From the cell containing the given text, extract its center point as [X, Y] coordinate. 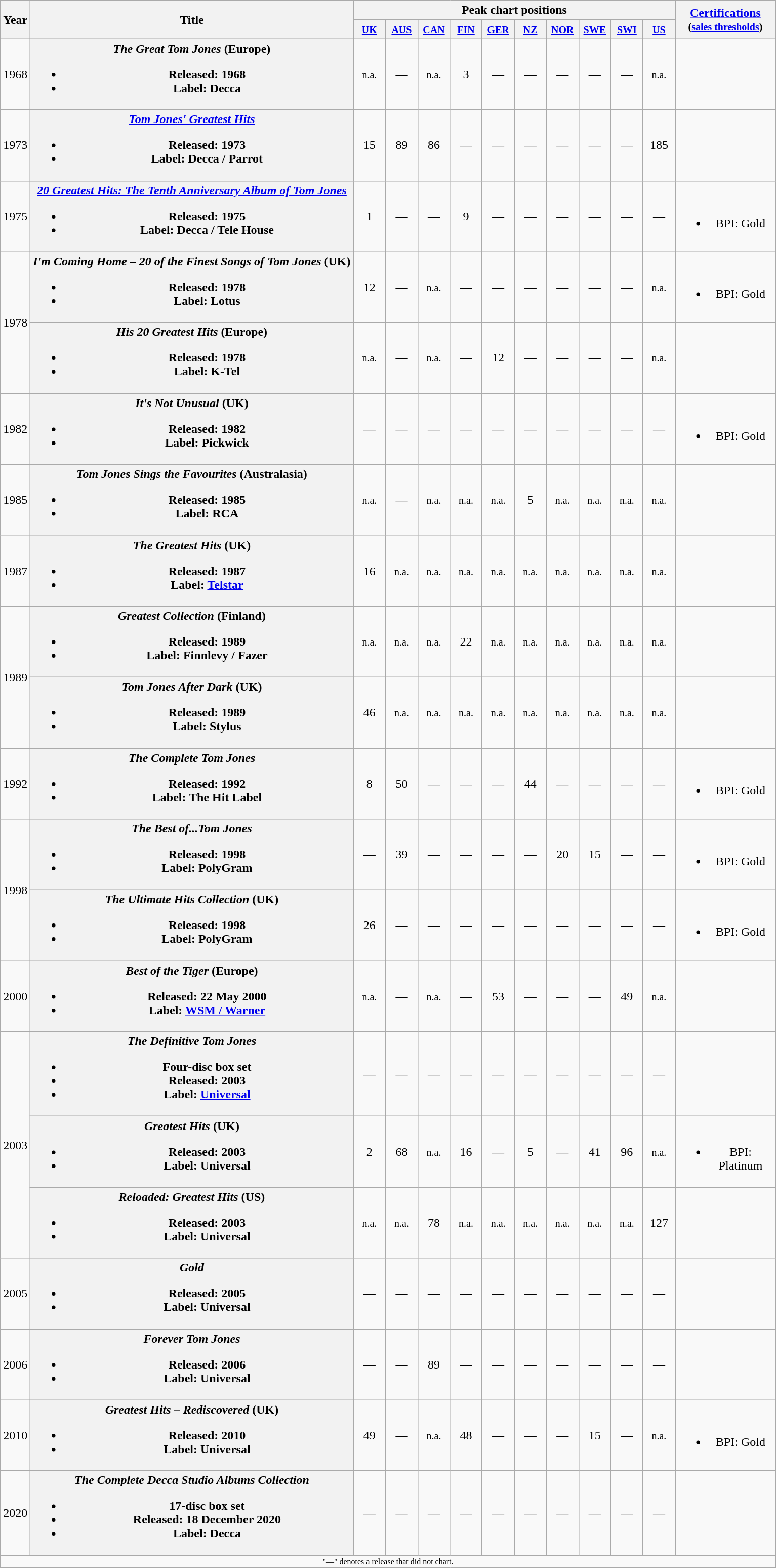
2010 [15, 1435]
68 [402, 1152]
44 [530, 784]
His 20 Greatest Hits (Europe)Released: 1978Label: K-Tel [192, 358]
20 [562, 855]
2020 [15, 1513]
Best of the Tiger (Europe)Released: 22 May 2000Label: WSM / Warner [192, 996]
I'm Coming Home – 20 of the Finest Songs of Tom Jones (UK)Released: 1978Label: Lotus [192, 287]
8 [370, 784]
Greatest Hits (UK)Released: 2003Label: Universal [192, 1152]
127 [659, 1223]
26 [370, 926]
GoldReleased: 2005Label: Universal [192, 1294]
1992 [15, 784]
1973 [15, 145]
Greatest Collection (Finland)Released: 1989Label: Finnlevy / Fazer [192, 641]
FIN [466, 29]
Greatest Hits – Rediscovered (UK)Released: 2010Label: Universal [192, 1435]
1982 [15, 429]
41 [595, 1152]
Year [15, 20]
9 [466, 216]
Forever Tom JonesReleased: 2006Label: Universal [192, 1364]
CAN [434, 29]
The Complete Decca Studio Albums Collection17-disc box setReleased: 18 December 2020Label: Decca [192, 1513]
3 [466, 74]
US [659, 29]
Peak chart positions [514, 10]
The Ultimate Hits Collection (UK)Released: 1998Label: PolyGram [192, 926]
78 [434, 1223]
22 [466, 641]
The Great Tom Jones (Europe)Released: 1968Label: Decca [192, 74]
20 Greatest Hits: The Tenth Anniversary Album of Tom JonesReleased: 1975Label: Decca / Tele House [192, 216]
Certifications(sales thresholds) [726, 20]
2 [370, 1152]
AUS [402, 29]
1978 [15, 323]
SWI [627, 29]
96 [627, 1152]
2000 [15, 996]
2003 [15, 1145]
Tom Jones' Greatest HitsReleased: 1973Label: Decca / Parrot [192, 145]
Tom Jones Sings the Favourites (Australasia)Released: 1985Label: RCA [192, 500]
BPI: Platinum [726, 1152]
The Definitive Tom JonesFour-disc box setReleased: 2003Label: Universal [192, 1074]
SWE [595, 29]
53 [498, 996]
GER [498, 29]
1 [370, 216]
39 [402, 855]
185 [659, 145]
1968 [15, 74]
The Best of...Tom JonesReleased: 1998Label: PolyGram [192, 855]
NOR [562, 29]
2006 [15, 1364]
50 [402, 784]
48 [466, 1435]
Tom Jones After Dark (UK)Released: 1989Label: Stylus [192, 712]
"—" denotes a release that did not chart. [388, 1561]
The Complete Tom JonesReleased: 1992Label: The Hit Label [192, 784]
Title [192, 20]
It's Not Unusual (UK)Released: 1982Label: Pickwick [192, 429]
NZ [530, 29]
1985 [15, 500]
1998 [15, 890]
1975 [15, 216]
Reloaded: Greatest Hits (US)Released: 2003Label: Universal [192, 1223]
The Greatest Hits (UK)Released: 1987Label: Telstar [192, 571]
46 [370, 712]
1989 [15, 677]
86 [434, 145]
1987 [15, 571]
2005 [15, 1294]
UK [370, 29]
